Detect which cell encompasses the target text, then output its (x, y) center coordinate. 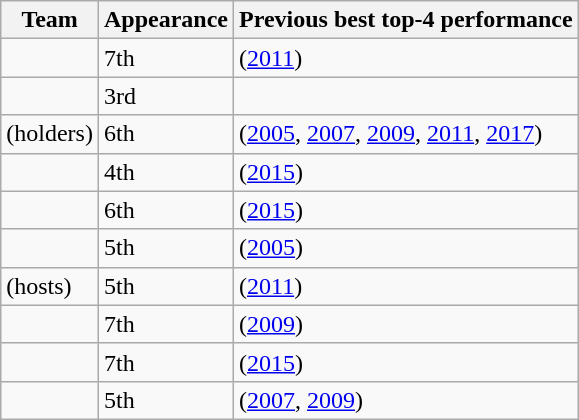
3rd (166, 96)
(2005) (406, 248)
(2007, 2009) (406, 400)
Team (50, 20)
(2005, 2007, 2009, 2011, 2017) (406, 134)
4th (166, 172)
(2009) (406, 324)
Appearance (166, 20)
Previous best top-4 performance (406, 20)
(holders) (50, 134)
(hosts) (50, 286)
